Detect which cell encompasses the target text, then output its (x, y) center coordinate. 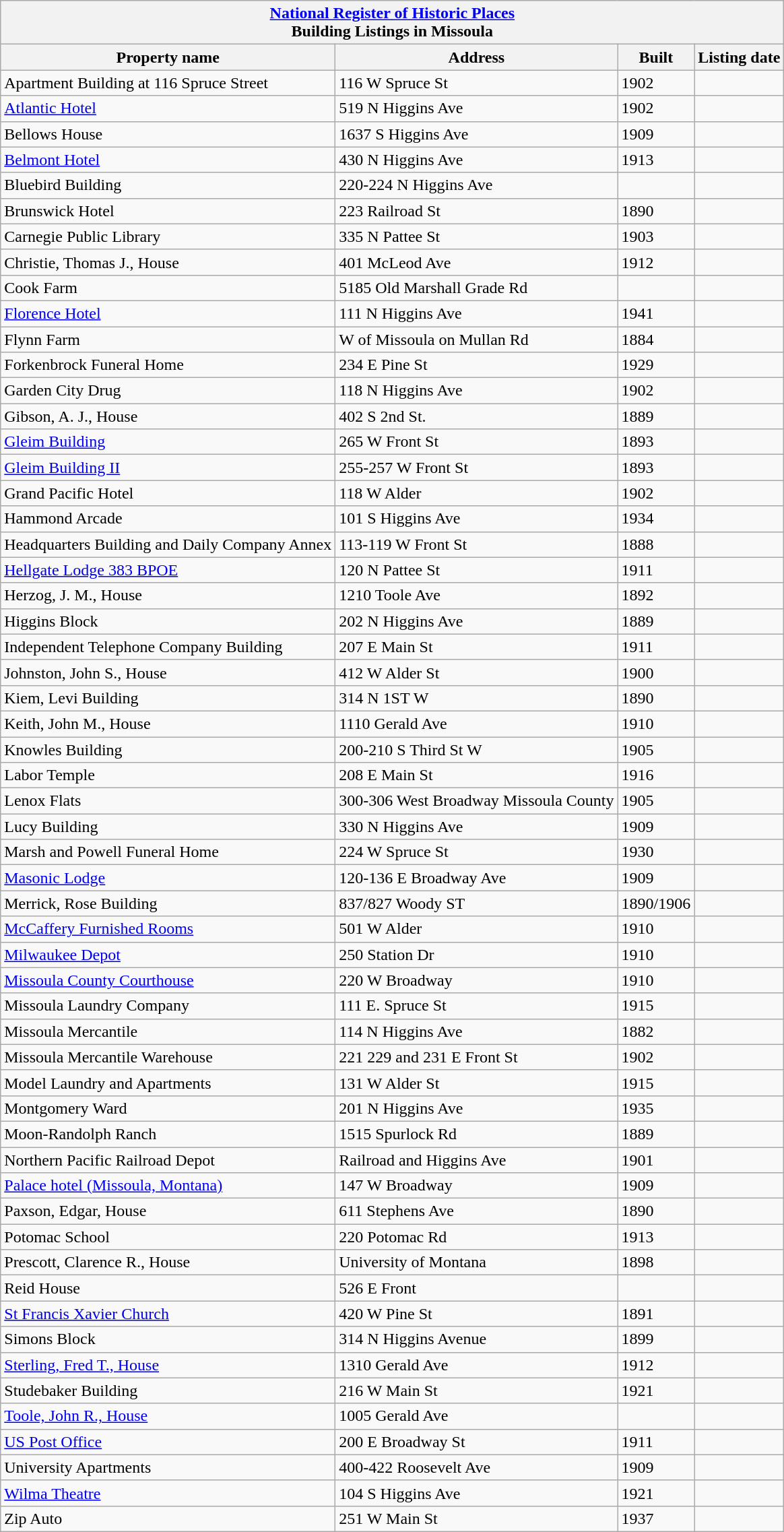
220 Potomac Rd (477, 1237)
300-306 West Broadway Missoula County (477, 801)
Wilma Theatre (168, 1493)
St Francis Xavier Church (168, 1314)
Milwaukee Depot (168, 955)
Missoula County Courthouse (168, 980)
1005 Gerald Ave (477, 1416)
1891 (656, 1314)
1937 (656, 1519)
400-422 Roosevelt Ave (477, 1467)
Potomac School (168, 1237)
250 Station Dr (477, 955)
265 W Front St (477, 442)
Carnegie Public Library (168, 236)
Higgins Block (168, 621)
118 N Higgins Ave (477, 391)
120-136 E Broadway Ave (477, 878)
216 W Main St (477, 1391)
Masonic Lodge (168, 878)
111 N Higgins Ave (477, 313)
335 N Pattee St (477, 236)
University Apartments (168, 1467)
401 McLeod Ave (477, 262)
Moon-Randolph Ranch (168, 1134)
Gibson, A. J., House (168, 416)
201 N Higgins Ave (477, 1108)
1890/1906 (656, 903)
Zip Auto (168, 1519)
519 N Higgins Ave (477, 108)
Built (656, 57)
1637 S Higgins Ave (477, 134)
Hellgate Lodge 383 BPOE (168, 570)
University of Montana (477, 1263)
412 W Alder St (477, 672)
501 W Alder (477, 929)
5185 Old Marshall Grade Rd (477, 288)
1941 (656, 313)
114 N Higgins Ave (477, 1031)
1892 (656, 596)
Christie, Thomas J., House (168, 262)
Missoula Laundry Company (168, 1006)
234 E Pine St (477, 365)
120 N Pattee St (477, 570)
420 W Pine St (477, 1314)
Flynn Farm (168, 339)
Independent Telephone Company Building (168, 647)
220 W Broadway (477, 980)
Belmont Hotel (168, 160)
1210 Toole Ave (477, 596)
Property name (168, 57)
1515 Spurlock Rd (477, 1134)
1930 (656, 852)
255-257 W Front St (477, 468)
1929 (656, 365)
314 N 1ST W (477, 698)
221 229 and 231 E Front St (477, 1057)
402 S 2nd St. (477, 416)
Gleim Building II (168, 468)
1110 Gerald Ave (477, 724)
W of Missoula on Mullan Rd (477, 339)
Studebaker Building (168, 1391)
200-210 S Third St W (477, 750)
Garden City Drug (168, 391)
Railroad and Higgins Ave (477, 1159)
104 S Higgins Ave (477, 1493)
111 E. Spruce St (477, 1006)
Merrick, Rose Building (168, 903)
220-224 N Higgins Ave (477, 185)
101 S Higgins Ave (477, 519)
330 N Higgins Ave (477, 827)
Herzog, J. M., House (168, 596)
314 N Higgins Avenue (477, 1339)
US Post Office (168, 1442)
1899 (656, 1339)
National Register of Historic Places Building Listings in Missoula (392, 23)
Knowles Building (168, 750)
Cook Farm (168, 288)
611 Stephens Ave (477, 1211)
1935 (656, 1108)
118 W Alder (477, 493)
1903 (656, 236)
Model Laundry and Apartments (168, 1083)
Atlantic Hotel (168, 108)
Lenox Flats (168, 801)
Palace hotel (Missoula, Montana) (168, 1186)
207 E Main St (477, 647)
1934 (656, 519)
1310 Gerald Ave (477, 1365)
Paxson, Edgar, House (168, 1211)
208 E Main St (477, 775)
223 Railroad St (477, 211)
200 E Broadway St (477, 1442)
Florence Hotel (168, 313)
1901 (656, 1159)
Headquarters Building and Daily Company Annex (168, 544)
1888 (656, 544)
Forkenbrock Funeral Home (168, 365)
Keith, John M., House (168, 724)
Grand Pacific Hotel (168, 493)
202 N Higgins Ave (477, 621)
Gleim Building (168, 442)
Kiem, Levi Building (168, 698)
Missoula Mercantile Warehouse (168, 1057)
Johnston, John S., House (168, 672)
Bellows House (168, 134)
Labor Temple (168, 775)
Reid House (168, 1288)
Lucy Building (168, 827)
Toole, John R., House (168, 1416)
1884 (656, 339)
1898 (656, 1263)
Simons Block (168, 1339)
Prescott, Clarence R., House (168, 1263)
131 W Alder St (477, 1083)
113-119 W Front St (477, 544)
Montgomery Ward (168, 1108)
116 W Spruce St (477, 83)
McCaffery Furnished Rooms (168, 929)
Marsh and Powell Funeral Home (168, 852)
Listing date (740, 57)
Hammond Arcade (168, 519)
526 E Front (477, 1288)
Brunswick Hotel (168, 211)
251 W Main St (477, 1519)
224 W Spruce St (477, 852)
Bluebird Building (168, 185)
147 W Broadway (477, 1186)
Northern Pacific Railroad Depot (168, 1159)
Sterling, Fred T., House (168, 1365)
1916 (656, 775)
Apartment Building at 116 Spruce Street (168, 83)
1900 (656, 672)
430 N Higgins Ave (477, 160)
1882 (656, 1031)
Missoula Mercantile (168, 1031)
837/827 Woody ST (477, 903)
Address (477, 57)
